For the text-containing cell, return its midpoint in (x, y) coordinate format. 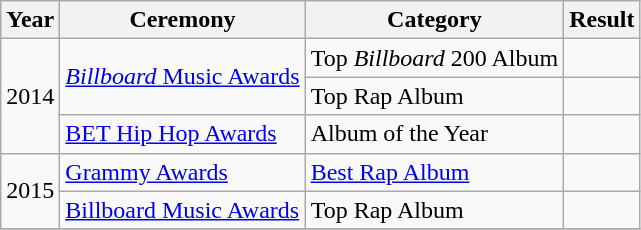
Result (602, 20)
Ceremony (182, 20)
Year (30, 20)
2015 (30, 191)
2014 (30, 96)
Album of the Year (434, 134)
BET Hip Hop Awards (182, 134)
Top Billboard 200 Album (434, 58)
Category (434, 20)
Grammy Awards (182, 172)
Best Rap Album (434, 172)
